Identify which cell holds the provided text, then report its (X, Y) central coordinate. 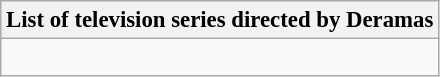
List of television series directed by Deramas (220, 20)
